For the text-containing cell, return its midpoint in (x, y) coordinate format. 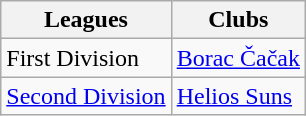
Clubs (238, 20)
Borac Čačak (238, 58)
Helios Suns (238, 96)
First Division (86, 58)
Second Division (86, 96)
Leagues (86, 20)
